Return the (x, y) coordinate for the center point of the cell that contains the specified text.  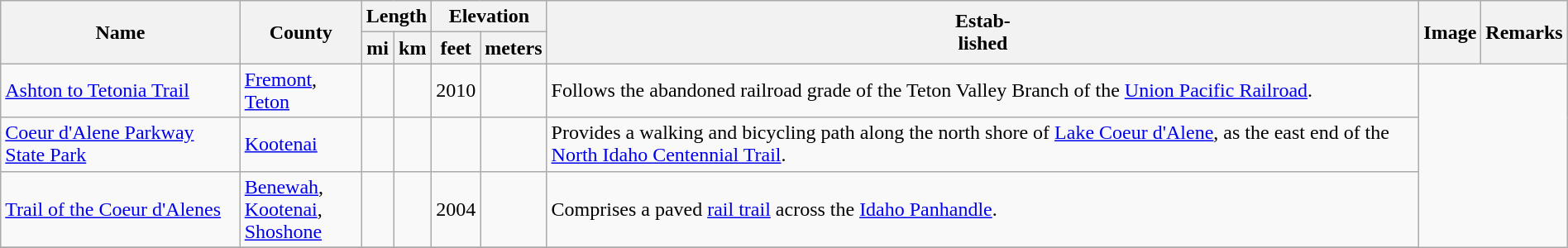
Name (121, 32)
Estab-lished (982, 32)
Provides a walking and bicycling path along the north shore of Lake Coeur d'Alene, as the east end of the North Idaho Centennial Trail. (982, 144)
2010 (457, 91)
Benewah, Kootenai, Shoshone (301, 209)
Coeur d'Alene Parkway State Park (121, 144)
County (301, 32)
Trail of the Coeur d'Alenes (121, 209)
Kootenai (301, 144)
meters (514, 48)
Fremont, Teton (301, 91)
Follows the abandoned railroad grade of the Teton Valley Branch of the Union Pacific Railroad. (982, 91)
2004 (457, 209)
Remarks (1524, 32)
Elevation (490, 17)
feet (457, 48)
mi (377, 48)
km (413, 48)
Comprises a paved rail trail across the Idaho Panhandle. (982, 209)
Ashton to Tetonia Trail (121, 91)
Length (396, 17)
Image (1451, 32)
